Detect which cell encompasses the target text, then output its (X, Y) center coordinate. 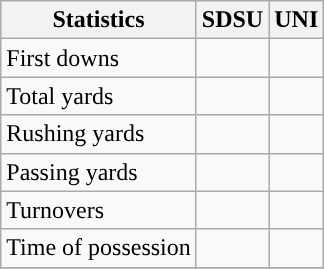
UNI (296, 20)
Rushing yards (99, 134)
Total yards (99, 96)
First downs (99, 58)
Statistics (99, 20)
Time of possession (99, 248)
Passing yards (99, 172)
Turnovers (99, 210)
SDSU (232, 20)
